Locate the cell with the specified text and output its (x, y) center coordinate. 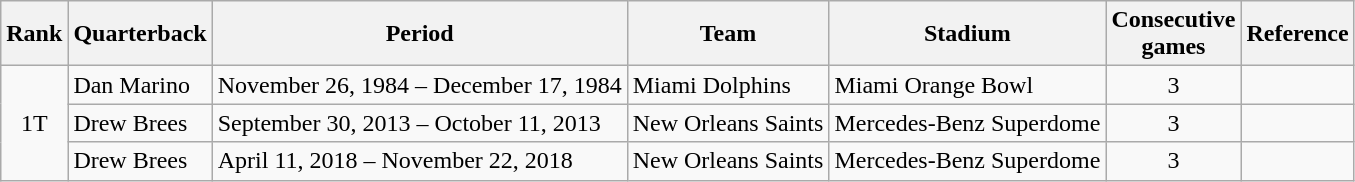
Dan Marino (140, 85)
Consecutivegames (1174, 34)
Quarterback (140, 34)
1T (34, 123)
November 26, 1984 – December 17, 1984 (420, 85)
April 11, 2018 – November 22, 2018 (420, 161)
Miami Orange Bowl (968, 85)
Stadium (968, 34)
Period (420, 34)
Rank (34, 34)
Reference (1298, 34)
Miami Dolphins (728, 85)
September 30, 2013 – October 11, 2013 (420, 123)
Team (728, 34)
